Capture the cell that displays the provided text and extract its (X, Y) central coordinate. 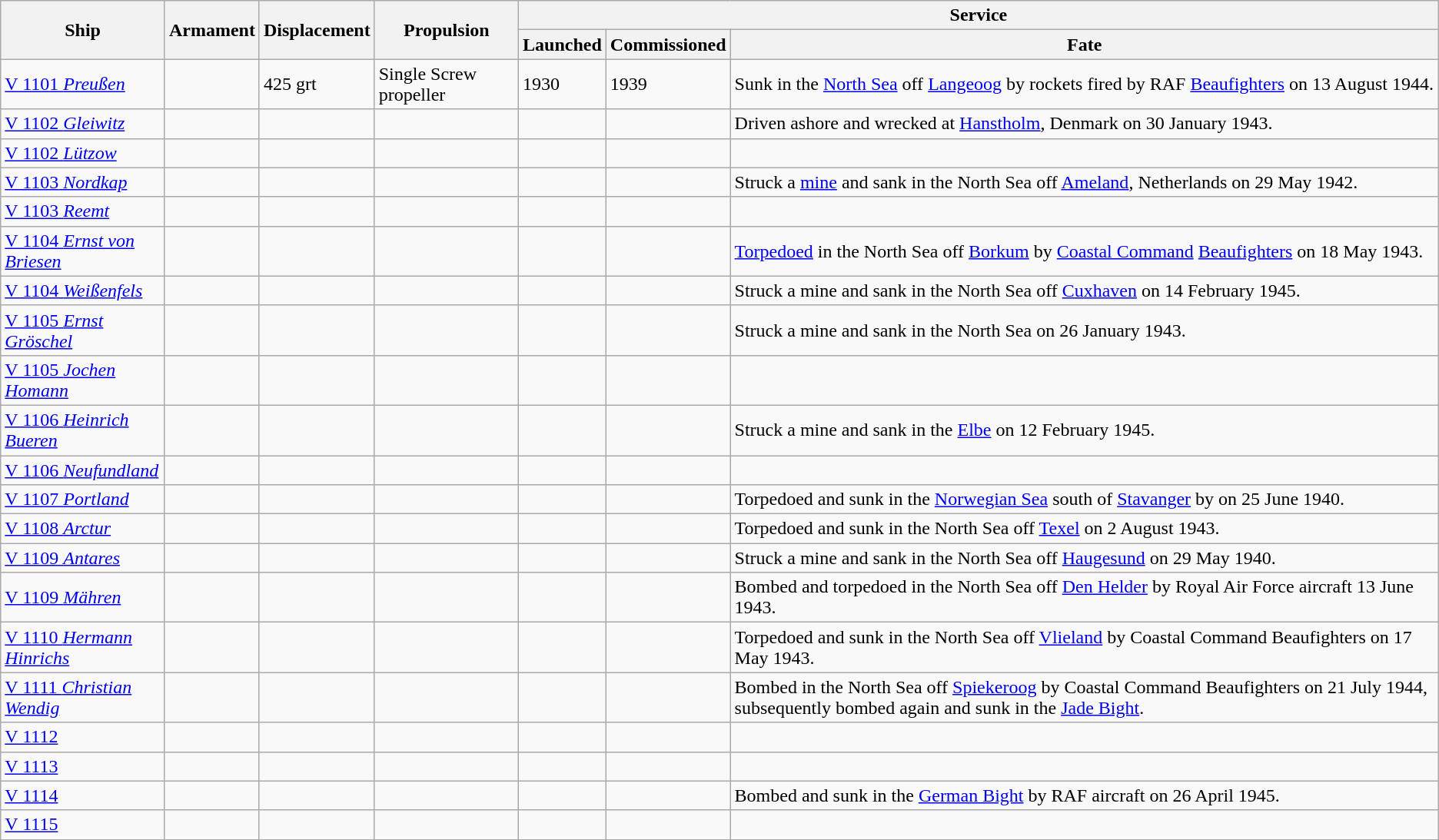
V 1110 Hermann Hinrichs (83, 647)
Commissioned (668, 45)
Struck a mine and sank in the North Sea on 26 January 1943. (1084, 330)
V 1112 (83, 737)
V 1105 Ernst Gröschel (83, 330)
V 1104 Ernst von Briesen (83, 251)
Torpedoed and sunk in the Norwegian Sea south of Stavanger by on 25 June 1940. (1084, 500)
Driven ashore and wrecked at Hanstholm, Denmark on 30 January 1943. (1084, 124)
Propulsion (446, 30)
1939 (668, 85)
Displacement (317, 30)
Fate (1084, 45)
V 1107 Portland (83, 500)
V 1102 Gleiwitz (83, 124)
V 1105 Jochen Homann (83, 380)
425 grt (317, 85)
V 1104 Weißenfels (83, 291)
V 1102 Lützow (83, 153)
Armament (212, 30)
Bombed and torpedoed in the North Sea off Den Helder by Royal Air Force aircraft 13 June 1943. (1084, 598)
V 1113 (83, 766)
Sunk in the North Sea off Langeoog by rockets fired by RAF Beaufighters on 13 August 1944. (1084, 85)
V 1109 Mähren (83, 598)
V 1101 Preußen (83, 85)
V 1106 Neufundland (83, 470)
Struck a mine and sank in the North Sea off Cuxhaven on 14 February 1945. (1084, 291)
V 1109 Antares (83, 558)
Single Screw propeller (446, 85)
V 1103 Nordkap (83, 182)
Struck a mine and sank in the North Sea off Ameland, Netherlands on 29 May 1942. (1084, 182)
Ship (83, 30)
1930 (563, 85)
V 1108 Arctur (83, 529)
Struck a mine and sank in the Elbe on 12 February 1945. (1084, 430)
V 1106 Heinrich Bueren (83, 430)
Service (979, 15)
Bombed and sunk in the German Bight by RAF aircraft on 26 April 1945. (1084, 795)
Bombed in the North Sea off Spiekeroog by Coastal Command Beaufighters on 21 July 1944, subsequently bombed again and sunk in the Jade Bight. (1084, 698)
V 1103 Reemt (83, 211)
Launched (563, 45)
Torpedoed and sunk in the North Sea off Vlieland by Coastal Command Beaufighters on 17 May 1943. (1084, 647)
V 1114 (83, 795)
V 1111 Christian Wendig (83, 698)
Torpedoed and sunk in the North Sea off Texel on 2 August 1943. (1084, 529)
Torpedoed in the North Sea off Borkum by Coastal Command Beaufighters on 18 May 1943. (1084, 251)
Struck a mine and sank in the North Sea off Haugesund on 29 May 1940. (1084, 558)
V 1115 (83, 825)
